Extract the [x, y] coordinate from the center of the cell holding the provided text.  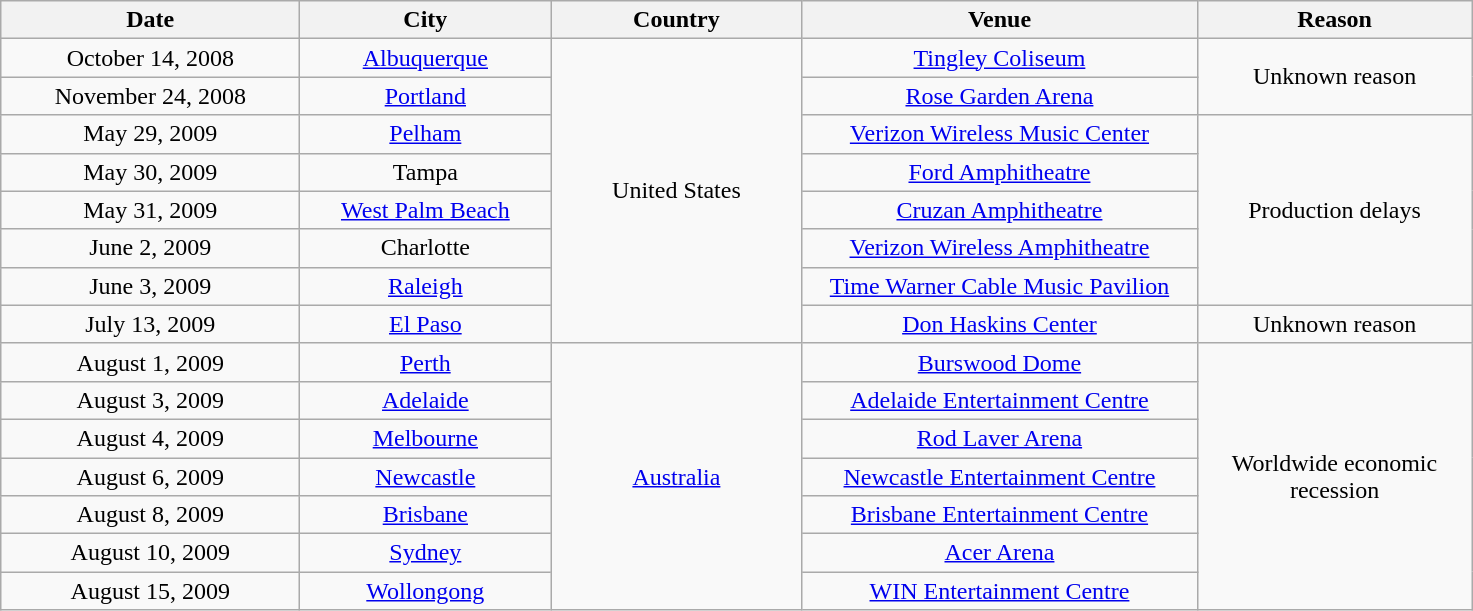
November 24, 2008 [150, 96]
May 31, 2009 [150, 210]
Tampa [426, 172]
Reason [1334, 20]
El Paso [426, 324]
WIN Entertainment Centre [1000, 591]
Time Warner Cable Music Pavilion [1000, 286]
Tingley Coliseum [1000, 58]
Brisbane [426, 515]
August 8, 2009 [150, 515]
October 14, 2008 [150, 58]
Rod Laver Arena [1000, 438]
Perth [426, 362]
Adelaide Entertainment Centre [1000, 400]
Adelaide [426, 400]
Newcastle Entertainment Centre [1000, 477]
Acer Arena [1000, 553]
Don Haskins Center [1000, 324]
Production delays [1334, 210]
Venue [1000, 20]
Brisbane Entertainment Centre [1000, 515]
West Palm Beach [426, 210]
August 1, 2009 [150, 362]
Burswood Dome [1000, 362]
May 30, 2009 [150, 172]
June 3, 2009 [150, 286]
United States [676, 191]
August 15, 2009 [150, 591]
Melbourne [426, 438]
June 2, 2009 [150, 248]
Newcastle [426, 477]
May 29, 2009 [150, 134]
August 3, 2009 [150, 400]
August 4, 2009 [150, 438]
Rose Garden Arena [1000, 96]
August 10, 2009 [150, 553]
Sydney [426, 553]
Country [676, 20]
City [426, 20]
Verizon Wireless Amphitheatre [1000, 248]
Wollongong [426, 591]
Cruzan Amphitheatre [1000, 210]
Australia [676, 476]
Worldwide economic recession [1334, 476]
Ford Amphitheatre [1000, 172]
Raleigh [426, 286]
Albuquerque [426, 58]
Charlotte [426, 248]
Pelham [426, 134]
Portland [426, 96]
Verizon Wireless Music Center [1000, 134]
August 6, 2009 [150, 477]
July 13, 2009 [150, 324]
Date [150, 20]
